Output the [x, y] coordinate of the center of the cell containing the given text.  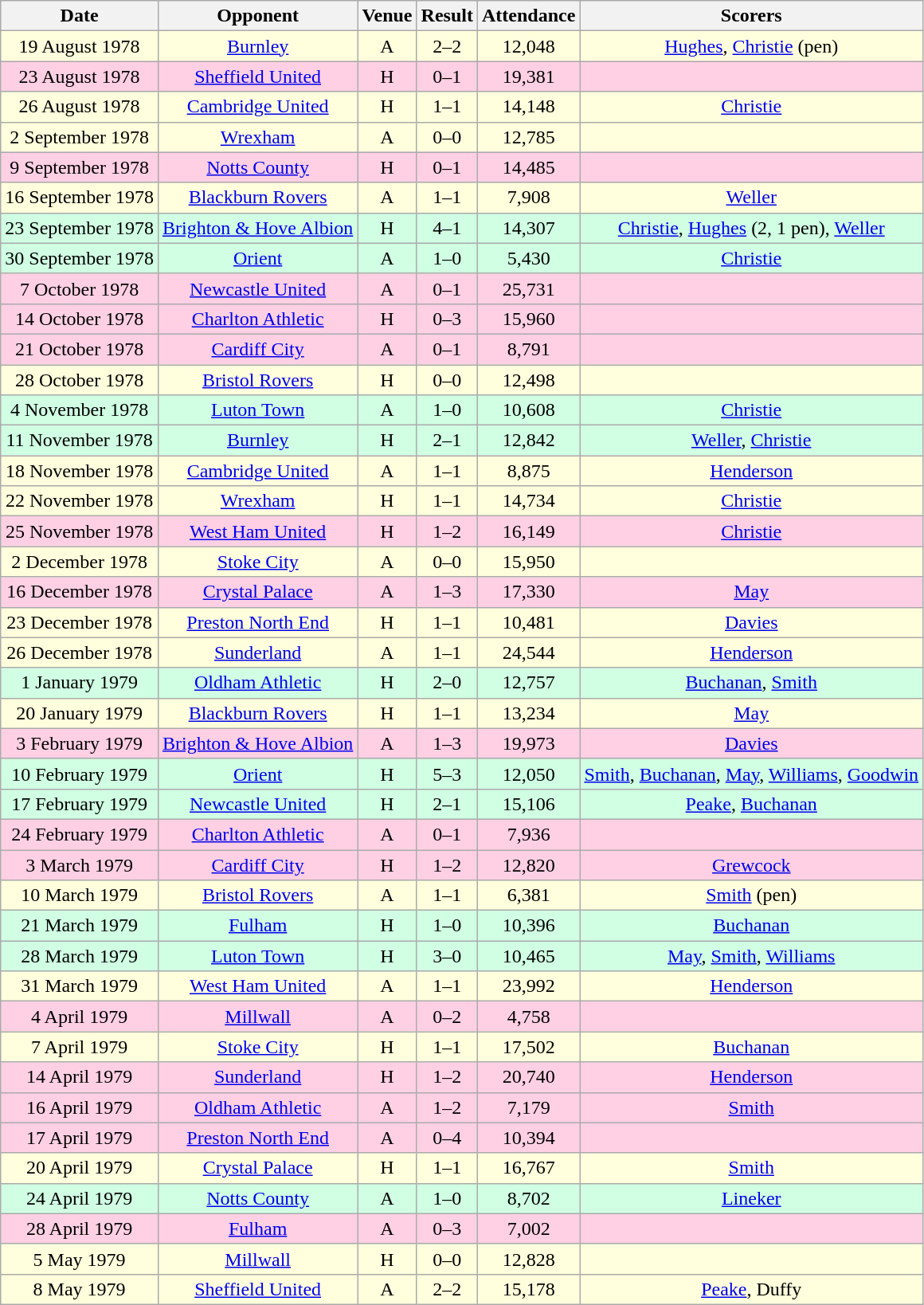
28 March 1979 [80, 956]
15,950 [528, 562]
12,048 [528, 46]
25,731 [528, 288]
11 November 1978 [80, 441]
14,734 [528, 501]
25 November 1978 [80, 531]
14 April 1979 [80, 1077]
10,396 [528, 926]
12,785 [528, 137]
Scorers [752, 16]
4 April 1979 [80, 1017]
14,148 [528, 107]
Opponent [257, 16]
24 February 1979 [80, 834]
14,485 [528, 167]
Peake, Buchanan [752, 804]
24 April 1979 [80, 1198]
2–0 [447, 683]
22 November 1978 [80, 501]
7,179 [528, 1107]
7 October 1978 [80, 288]
4,758 [528, 1017]
7,002 [528, 1229]
12,050 [528, 774]
28 October 1978 [80, 380]
28 April 1979 [80, 1229]
15,178 [528, 1289]
Result [447, 16]
5,430 [528, 258]
7,908 [528, 198]
26 August 1978 [80, 107]
5 May 1979 [80, 1259]
12,842 [528, 441]
Weller [752, 198]
3 February 1979 [80, 743]
May, Smith, Williams [752, 956]
17,502 [528, 1047]
8 May 1979 [80, 1289]
10 February 1979 [80, 774]
17,330 [528, 592]
14 October 1978 [80, 319]
23 September 1978 [80, 228]
5–3 [447, 774]
Lineker [752, 1198]
10,465 [528, 956]
15,106 [528, 804]
3 March 1979 [80, 864]
10,608 [528, 410]
12,820 [528, 864]
Buchanan, Smith [752, 683]
0–2 [447, 1017]
3–0 [447, 956]
0–4 [447, 1138]
Date [80, 16]
Smith (pen) [752, 895]
10 March 1979 [80, 895]
20 April 1979 [80, 1168]
8,702 [528, 1198]
26 December 1978 [80, 652]
21 March 1979 [80, 926]
4–1 [447, 228]
17 February 1979 [80, 804]
19,973 [528, 743]
9 September 1978 [80, 167]
16,149 [528, 531]
16 April 1979 [80, 1107]
24,544 [528, 652]
23 August 1978 [80, 76]
7,936 [528, 834]
Smith, Buchanan, May, Williams, Goodwin [752, 774]
31 March 1979 [80, 986]
16,767 [528, 1168]
8,791 [528, 349]
17 April 1979 [80, 1138]
16 December 1978 [80, 592]
19 August 1978 [80, 46]
12,757 [528, 683]
15,960 [528, 319]
19,381 [528, 76]
23 December 1978 [80, 622]
10,481 [528, 622]
Weller, Christie [752, 441]
Attendance [528, 16]
21 October 1978 [80, 349]
13,234 [528, 713]
Venue [387, 16]
16 September 1978 [80, 198]
8,875 [528, 471]
4 November 1978 [80, 410]
Peake, Duffy [752, 1289]
Christie, Hughes (2, 1 pen), Weller [752, 228]
20,740 [528, 1077]
Hughes, Christie (pen) [752, 46]
10,394 [528, 1138]
7 April 1979 [80, 1047]
Grewcock [752, 864]
18 November 1978 [80, 471]
12,498 [528, 380]
2 December 1978 [80, 562]
14,307 [528, 228]
20 January 1979 [80, 713]
12,828 [528, 1259]
2 September 1978 [80, 137]
6,381 [528, 895]
23,992 [528, 986]
1 January 1979 [80, 683]
30 September 1978 [80, 258]
